Extract the [x, y] coordinate from the center of the cell holding the provided text.  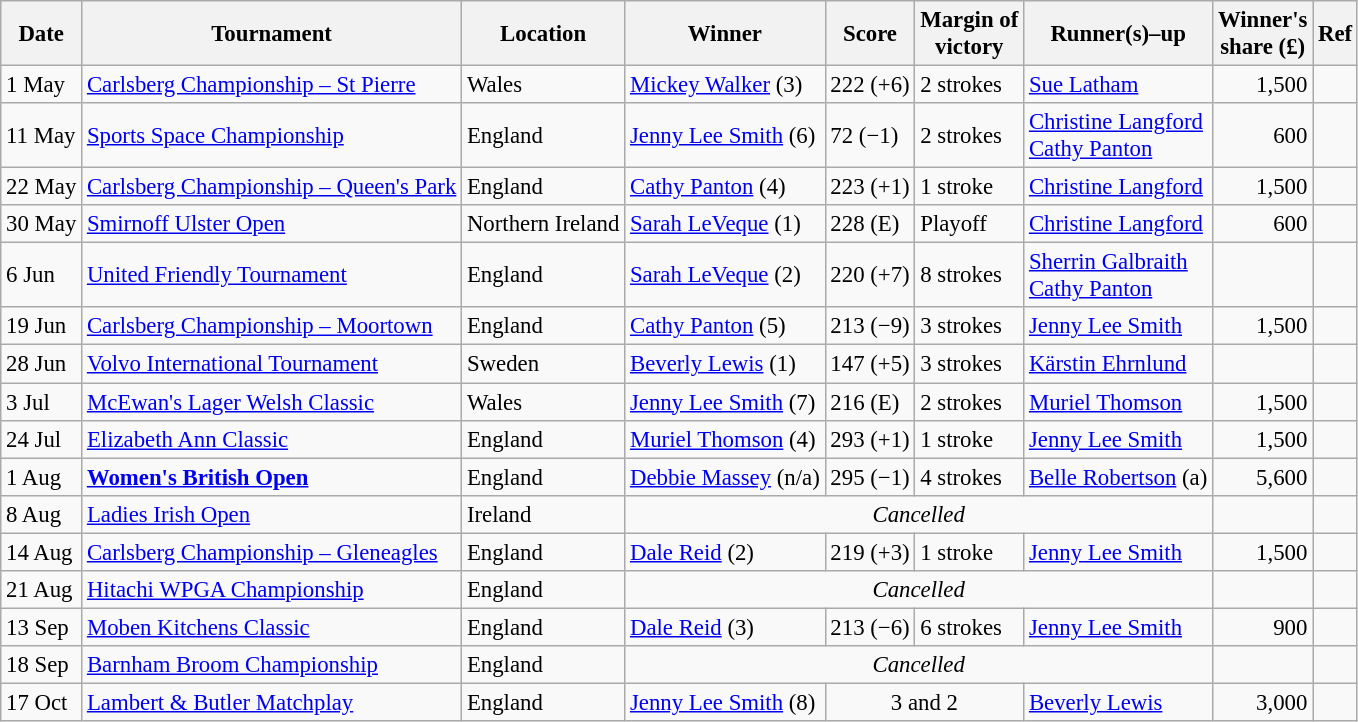
219 (+3) [870, 552]
223 (+1) [870, 187]
Cathy Panton (4) [725, 187]
Sweden [544, 364]
Dale Reid (3) [725, 627]
295 (−1) [870, 477]
3,000 [1263, 702]
Ladies Irish Open [272, 514]
Women's British Open [272, 477]
Northern Ireland [544, 224]
Runner(s)–up [1118, 34]
Elizabeth Ann Classic [272, 439]
17 Oct [42, 702]
6 strokes [970, 627]
24 Jul [42, 439]
Cathy Panton (5) [725, 327]
Jenny Lee Smith (8) [725, 702]
216 (E) [870, 402]
Winner'sshare (£) [1263, 34]
Christine Langford Cathy Panton [1118, 136]
213 (−9) [870, 327]
Muriel Thomson [1118, 402]
3 Jul [42, 402]
Muriel Thomson (4) [725, 439]
Hitachi WPGA Championship [272, 590]
Sherrin Galbraith Cathy Panton [1118, 276]
Sports Space Championship [272, 136]
Moben Kitchens Classic [272, 627]
Score [870, 34]
28 Jun [42, 364]
14 Aug [42, 552]
Jenny Lee Smith (7) [725, 402]
Playoff [970, 224]
21 Aug [42, 590]
13 Sep [42, 627]
Dale Reid (2) [725, 552]
Beverly Lewis (1) [725, 364]
30 May [42, 224]
Carlsberg Championship – Moortown [272, 327]
Carlsberg Championship – Queen's Park [272, 187]
5,600 [1263, 477]
222 (+6) [870, 85]
Sarah LeVeque (2) [725, 276]
Barnham Broom Championship [272, 665]
18 Sep [42, 665]
900 [1263, 627]
213 (−6) [870, 627]
147 (+5) [870, 364]
293 (+1) [870, 439]
Margin ofvictory [970, 34]
Winner [725, 34]
Ireland [544, 514]
1 May [42, 85]
Carlsberg Championship – Gleneagles [272, 552]
Debbie Massey (n/a) [725, 477]
Mickey Walker (3) [725, 85]
11 May [42, 136]
72 (−1) [870, 136]
Smirnoff Ulster Open [272, 224]
Volvo International Tournament [272, 364]
Beverly Lewis [1118, 702]
220 (+7) [870, 276]
Belle Robertson (a) [1118, 477]
Sarah LeVeque (1) [725, 224]
6 Jun [42, 276]
Location [544, 34]
22 May [42, 187]
1 Aug [42, 477]
McEwan's Lager Welsh Classic [272, 402]
Lambert & Butler Matchplay [272, 702]
Kärstin Ehrnlund [1118, 364]
United Friendly Tournament [272, 276]
8 strokes [970, 276]
4 strokes [970, 477]
3 and 2 [924, 702]
8 Aug [42, 514]
Sue Latham [1118, 85]
Jenny Lee Smith (6) [725, 136]
19 Jun [42, 327]
Carlsberg Championship – St Pierre [272, 85]
Ref [1336, 34]
228 (E) [870, 224]
Date [42, 34]
Tournament [272, 34]
